Find where the given text appears and provide that cell's center as (X, Y) coordinate. 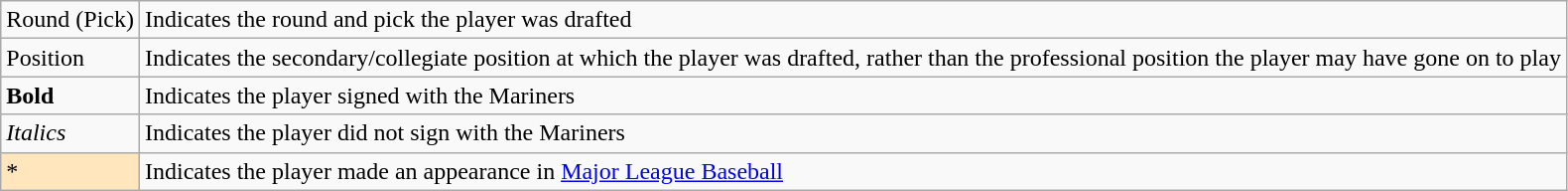
Position (70, 58)
Indicates the player signed with the Mariners (852, 95)
* (70, 171)
Indicates the player did not sign with the Mariners (852, 133)
Italics (70, 133)
Round (Pick) (70, 20)
Indicates the player made an appearance in Major League Baseball (852, 171)
Indicates the round and pick the player was drafted (852, 20)
Bold (70, 95)
